Locate the cell with the specified text and output its (X, Y) center coordinate. 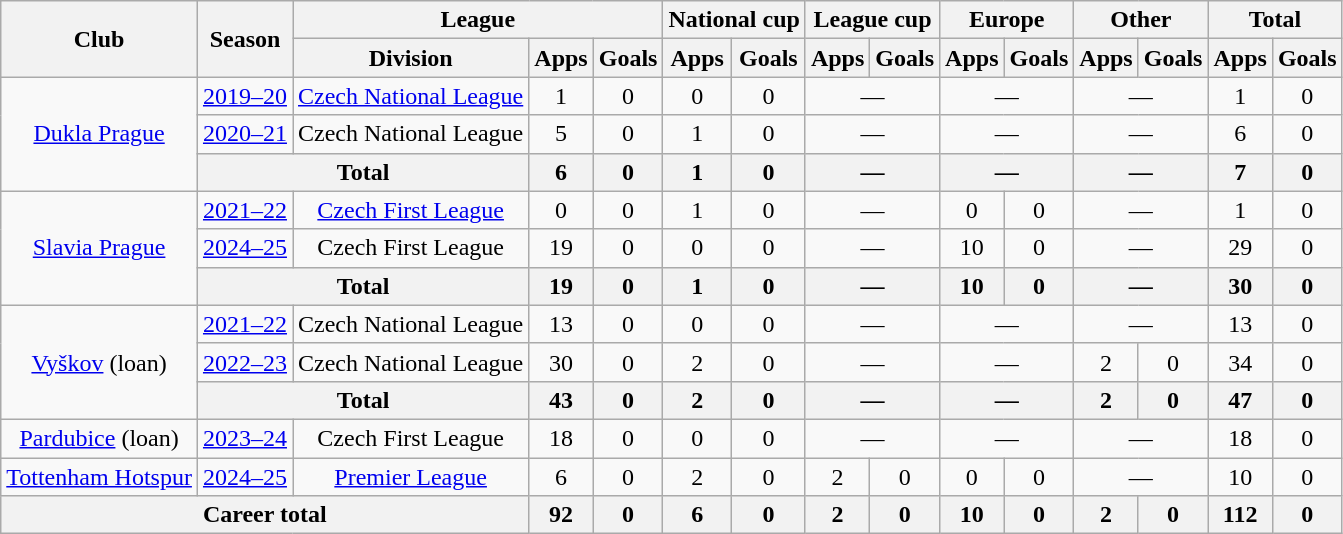
Division (410, 58)
112 (1240, 515)
2019–20 (244, 96)
2020–21 (244, 134)
Club (100, 39)
7 (1240, 172)
League (477, 20)
Vyškov (loan) (100, 362)
Europe (1007, 20)
2023–24 (244, 438)
34 (1240, 362)
43 (561, 400)
Pardubice (loan) (100, 438)
2022–23 (244, 362)
National cup (734, 20)
League cup (872, 20)
92 (561, 515)
Career total (265, 515)
Other (1141, 20)
Dukla Prague (100, 134)
Season (244, 39)
29 (1240, 248)
Slavia Prague (100, 248)
Tottenham Hotspur (100, 477)
47 (1240, 400)
5 (561, 134)
Premier League (410, 477)
